Find where the given text appears and provide that cell's center as [x, y] coordinate. 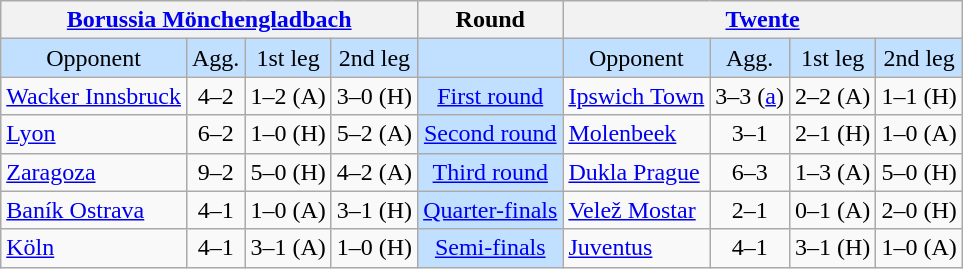
Quarter-finals [490, 210]
Baník Ostrava [94, 210]
2–1 [750, 210]
6–2 [215, 134]
1–2 (A) [288, 96]
1–3 (A) [832, 172]
3–1 (A) [288, 248]
3–0 (H) [374, 96]
2–2 (A) [832, 96]
Köln [94, 248]
9–2 [215, 172]
Twente [762, 20]
Ipswich Town [636, 96]
Round [490, 20]
Dukla Prague [636, 172]
Semi-finals [490, 248]
2–0 (H) [919, 210]
4–2 [215, 96]
5–2 (A) [374, 134]
Third round [490, 172]
3–1 [750, 134]
0–1 (A) [832, 210]
2–1 (H) [832, 134]
4–2 (A) [374, 172]
Juventus [636, 248]
Velež Mostar [636, 210]
3–3 (a) [750, 96]
First round [490, 96]
Borussia Mönchengladbach [210, 20]
Wacker Innsbruck [94, 96]
6–3 [750, 172]
Zaragoza [94, 172]
Second round [490, 134]
Lyon [94, 134]
1–1 (H) [919, 96]
Molenbeek [636, 134]
